Capture the cell that displays the provided text and extract its [X, Y] central coordinate. 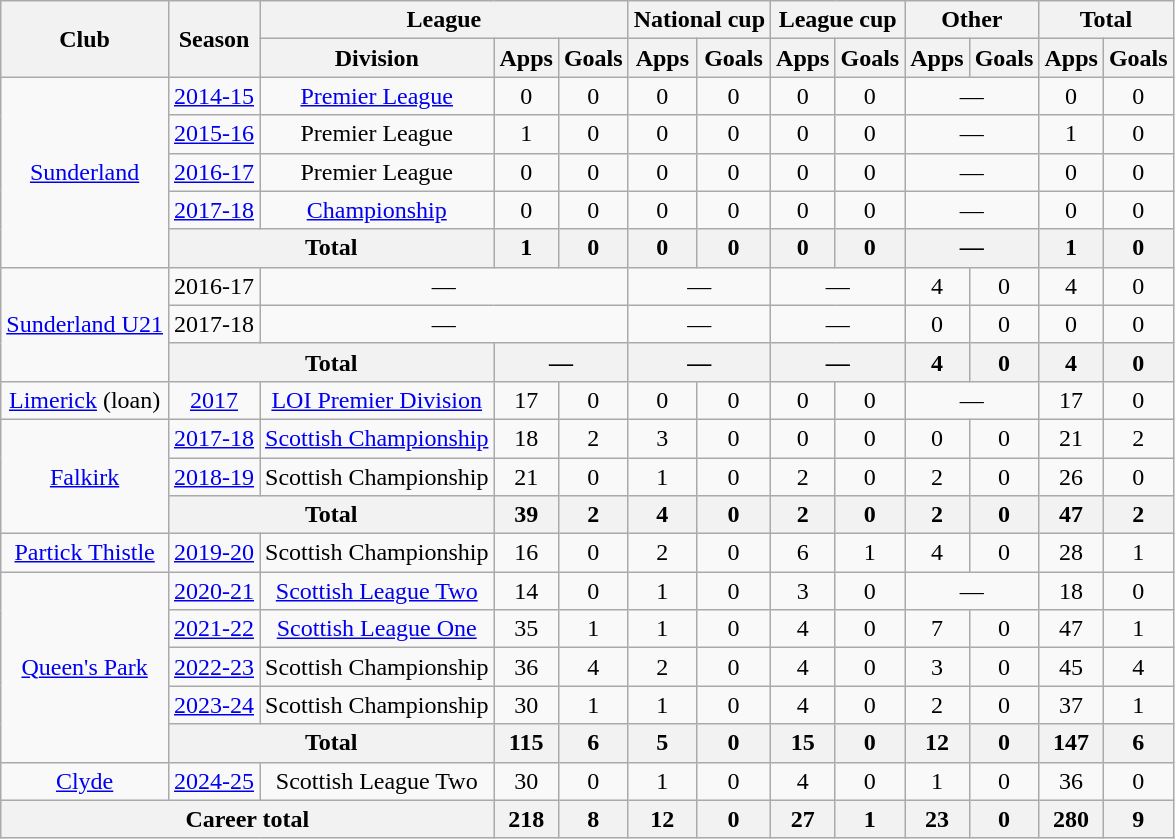
2017 [214, 400]
5 [662, 743]
Clyde [85, 781]
35 [526, 629]
280 [1071, 819]
8 [593, 819]
League [444, 20]
Career total [248, 819]
Scottish League One [377, 629]
Partick Thistle [85, 553]
147 [1071, 743]
Sunderland [85, 172]
2021-22 [214, 629]
National cup [699, 20]
15 [803, 743]
2023-24 [214, 705]
7 [937, 629]
League cup [838, 20]
218 [526, 819]
16 [526, 553]
Season [214, 39]
Limerick (loan) [85, 400]
2024-25 [214, 781]
26 [1071, 477]
2014-15 [214, 96]
2020-21 [214, 591]
Championship [377, 210]
115 [526, 743]
9 [1138, 819]
23 [937, 819]
Club [85, 39]
37 [1071, 705]
Other [972, 20]
28 [1071, 553]
Sunderland U21 [85, 324]
14 [526, 591]
2018-19 [214, 477]
Queen's Park [85, 667]
LOI Premier Division [377, 400]
39 [526, 515]
Division [377, 58]
27 [803, 819]
2019-20 [214, 553]
Falkirk [85, 476]
2022-23 [214, 667]
45 [1071, 667]
2015-16 [214, 134]
